Capture the cell that displays the provided text and extract its [X, Y] central coordinate. 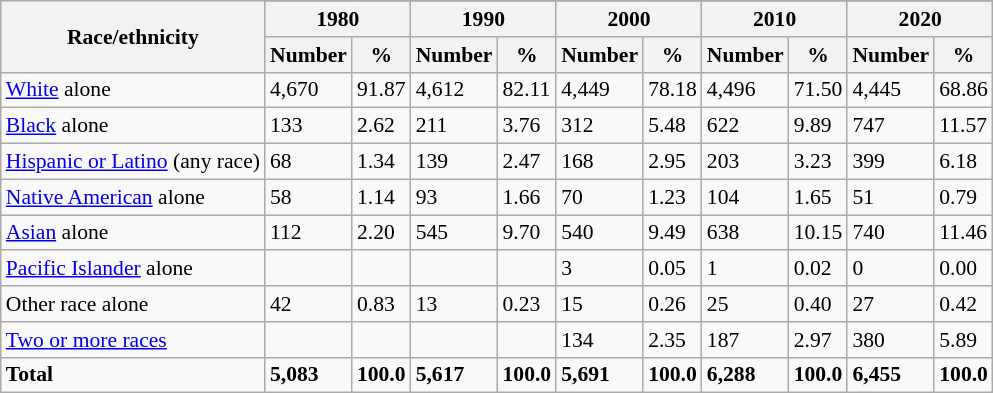
747 [890, 126]
Total [133, 375]
9.89 [818, 126]
70 [600, 197]
312 [600, 126]
5,617 [454, 375]
540 [600, 233]
68.86 [964, 90]
2010 [775, 19]
58 [308, 197]
11.57 [964, 126]
4,445 [890, 90]
6.18 [964, 162]
3.76 [526, 126]
4,449 [600, 90]
638 [746, 233]
1.14 [382, 197]
91.87 [382, 90]
6,455 [890, 375]
0.42 [964, 304]
1 [746, 269]
9.70 [526, 233]
740 [890, 233]
622 [746, 126]
4,612 [454, 90]
4,670 [308, 90]
Asian alone [133, 233]
2.20 [382, 233]
0.40 [818, 304]
27 [890, 304]
134 [600, 340]
133 [308, 126]
203 [746, 162]
0.26 [672, 304]
211 [454, 126]
13 [454, 304]
187 [746, 340]
139 [454, 162]
104 [746, 197]
Two or more races [133, 340]
399 [890, 162]
15 [600, 304]
Hispanic or Latino (any race) [133, 162]
10.15 [818, 233]
112 [308, 233]
0.00 [964, 269]
2.62 [382, 126]
2.97 [818, 340]
Black alone [133, 126]
5.48 [672, 126]
0.23 [526, 304]
1980 [338, 19]
0.83 [382, 304]
93 [454, 197]
White alone [133, 90]
168 [600, 162]
2.35 [672, 340]
6,288 [746, 375]
5,083 [308, 375]
1.34 [382, 162]
2.47 [526, 162]
11.46 [964, 233]
42 [308, 304]
25 [746, 304]
Pacific Islander alone [133, 269]
78.18 [672, 90]
545 [454, 233]
5.89 [964, 340]
9.49 [672, 233]
4,496 [746, 90]
71.50 [818, 90]
Race/ethnicity [133, 36]
Other race alone [133, 304]
2000 [629, 19]
5,691 [600, 375]
1990 [484, 19]
51 [890, 197]
3 [600, 269]
1.65 [818, 197]
0.79 [964, 197]
2.95 [672, 162]
68 [308, 162]
Native American alone [133, 197]
380 [890, 340]
0 [890, 269]
0.02 [818, 269]
0.05 [672, 269]
1.23 [672, 197]
82.11 [526, 90]
3.23 [818, 162]
2020 [920, 19]
1.66 [526, 197]
